Capture the cell that displays the provided text and extract its (X, Y) central coordinate. 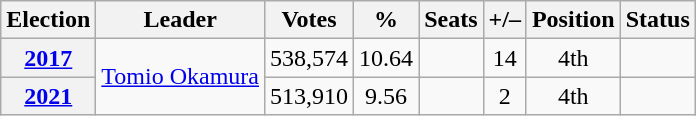
2017 (48, 58)
% (386, 20)
538,574 (308, 58)
2021 (48, 96)
10.64 (386, 58)
2 (504, 96)
9.56 (386, 96)
513,910 (308, 96)
14 (504, 58)
Leader (180, 20)
Votes (308, 20)
Position (573, 20)
Election (48, 20)
+/– (504, 20)
Tomio Okamura (180, 77)
Seats (451, 20)
Status (658, 20)
